Search for the cell housing the specified text and yield its (x, y) center coordinate. 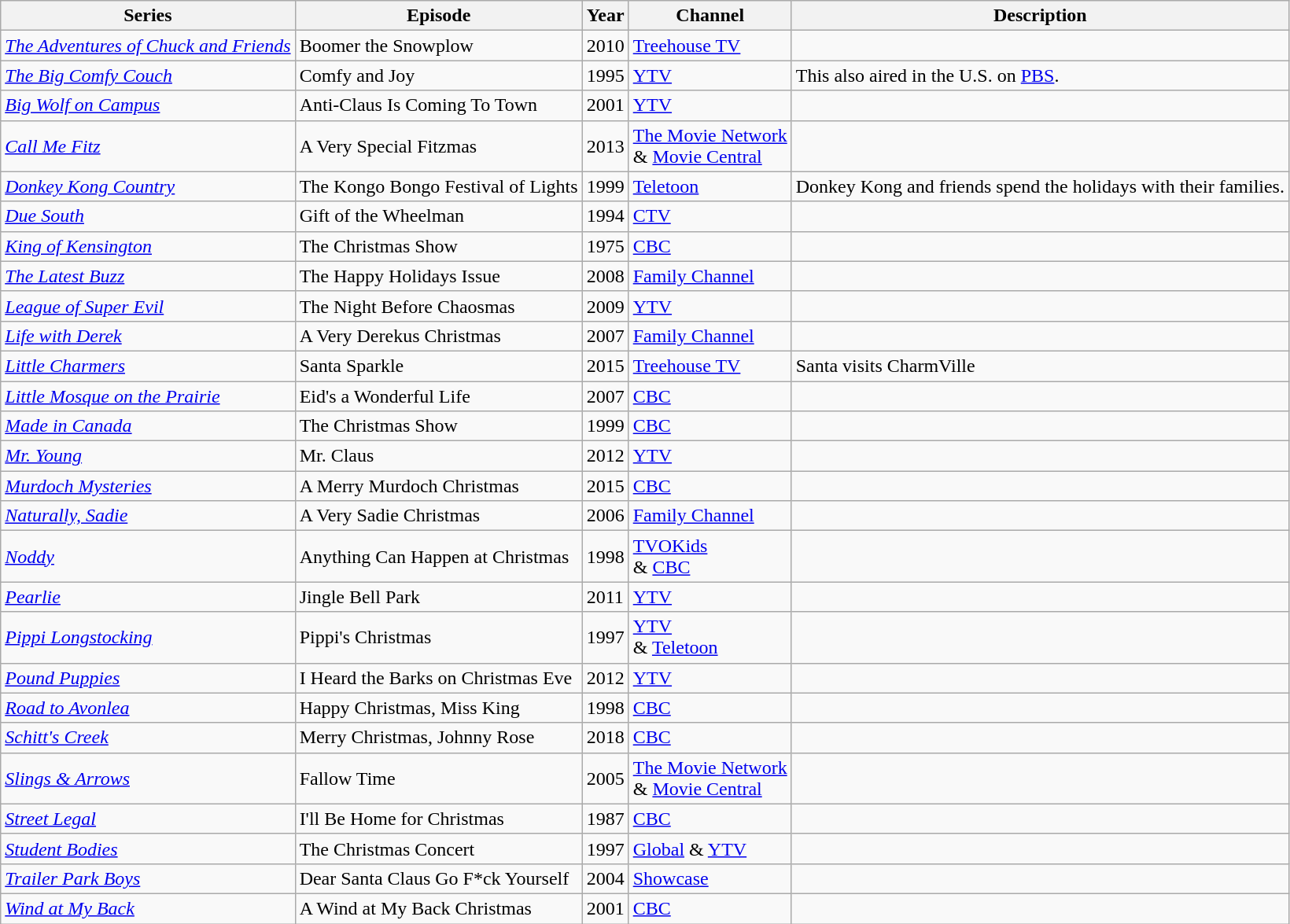
League of Super Evil (148, 306)
Comfy and Joy (439, 75)
The Adventures of Chuck and Friends (148, 46)
1995 (606, 75)
Donkey Kong and friends spend the holidays with their families. (1040, 186)
I Heard the Barks on Christmas Eve (439, 678)
TVOKids& CBC (709, 557)
Channel (709, 16)
2004 (606, 878)
Anti-Claus Is Coming To Town (439, 105)
2006 (606, 516)
Happy Christmas, Miss King (439, 708)
A Very Derekus Christmas (439, 336)
Little Mosque on the Prairie (148, 396)
Santa Sparkle (439, 366)
YTV& Teletoon (709, 637)
The Kongo Bongo Festival of Lights (439, 186)
The Christmas Concert (439, 849)
Life with Derek (148, 336)
This also aired in the U.S. on PBS. (1040, 75)
The Night Before Chaosmas (439, 306)
Student Bodies (148, 849)
Mr. Young (148, 456)
Global & YTV (709, 849)
A Very Sadie Christmas (439, 516)
Road to Avonlea (148, 708)
The Big Comfy Couch (148, 75)
Pound Puppies (148, 678)
Boomer the Snowplow (439, 46)
1994 (606, 216)
Year (606, 16)
Wind at My Back (148, 908)
King of Kensington (148, 246)
I'll Be Home for Christmas (439, 819)
A Wind at My Back Christmas (439, 908)
Due South (148, 216)
Donkey Kong Country (148, 186)
CTV (709, 216)
A Merry Murdoch Christmas (439, 486)
Pippi Longstocking (148, 637)
Call Me Fitz (148, 146)
Eid's a Wonderful Life (439, 396)
Episode (439, 16)
Jingle Bell Park (439, 597)
2005 (606, 779)
Murdoch Mysteries (148, 486)
Dear Santa Claus Go F*ck Yourself (439, 878)
Street Legal (148, 819)
Showcase (709, 878)
2009 (606, 306)
1987 (606, 819)
2008 (606, 276)
2011 (606, 597)
2018 (606, 738)
A Very Special Fitzmas (439, 146)
Little Charmers (148, 366)
Big Wolf on Campus (148, 105)
Fallow Time (439, 779)
Gift of the Wheelman (439, 216)
Trailer Park Boys (148, 878)
The Happy Holidays Issue (439, 276)
2010 (606, 46)
Pearlie (148, 597)
Made in Canada (148, 426)
Mr. Claus (439, 456)
Schitt's Creek (148, 738)
Anything Can Happen at Christmas (439, 557)
Santa visits CharmVille (1040, 366)
Pippi's Christmas (439, 637)
Merry Christmas, Johnny Rose (439, 738)
Slings & Arrows (148, 779)
Teletoon (709, 186)
1975 (606, 246)
Series (148, 16)
Description (1040, 16)
Noddy (148, 557)
Naturally, Sadie (148, 516)
The Latest Buzz (148, 276)
2013 (606, 146)
